Locate the cell with the specified text and output its (X, Y) center coordinate. 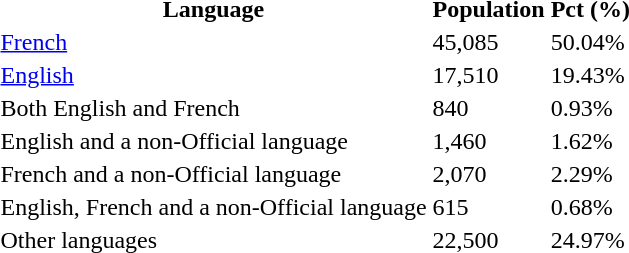
840 (488, 108)
17,510 (488, 75)
615 (488, 207)
1,460 (488, 141)
45,085 (488, 42)
2,070 (488, 174)
